Output the [X, Y] coordinate of the center of the cell containing the given text.  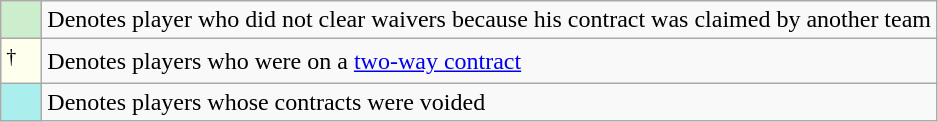
Denotes player who did not clear waivers because his contract was claimed by another team [490, 20]
† [22, 62]
Denotes players who were on a two-way contract [490, 62]
Denotes players whose contracts were voided [490, 102]
